For the text-containing cell, return its midpoint in (X, Y) coordinate format. 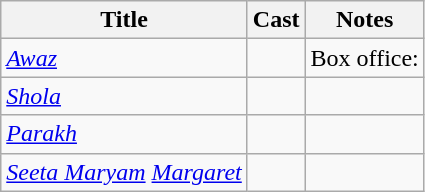
Awaz (124, 58)
Seeta Maryam Margaret (124, 172)
Shola (124, 96)
Box office: (364, 58)
Parakh (124, 134)
Title (124, 20)
Cast (276, 20)
Notes (364, 20)
